For the text-containing cell, return its midpoint in [X, Y] coordinate format. 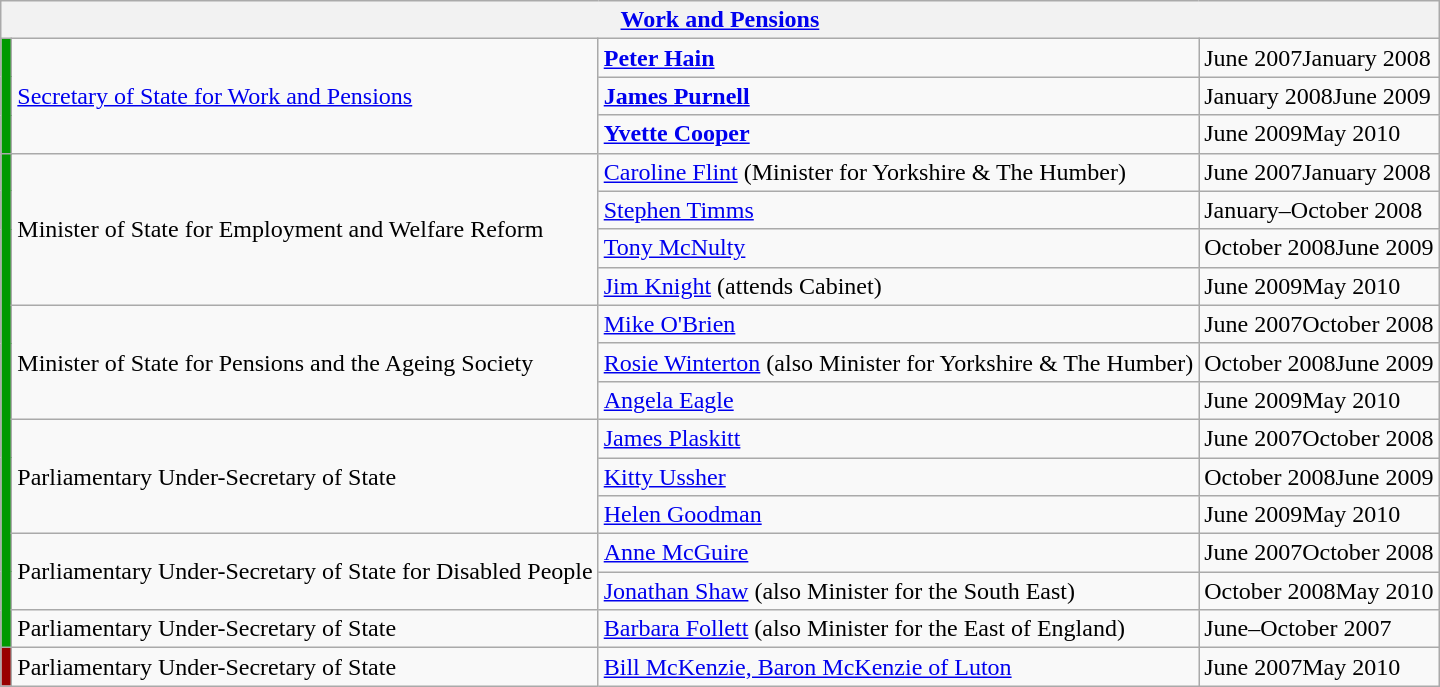
January 2008June 2009 [1319, 96]
June–October 2007 [1319, 629]
Yvette Cooper [898, 134]
Caroline Flint (Minister for Yorkshire & The Humber) [898, 172]
Jonathan Shaw (also Minister for the South East) [898, 591]
Angela Eagle [898, 400]
Tony McNulty [898, 248]
June 2007May 2010 [1319, 667]
Bill McKenzie, Baron McKenzie of Luton [898, 667]
Anne McGuire [898, 553]
Secretary of State for Work and Pensions [305, 96]
October 2008May 2010 [1319, 591]
Helen Goodman [898, 515]
Jim Knight (attends Cabinet) [898, 286]
Minister of State for Pensions and the Ageing Society [305, 362]
Kitty Ussher [898, 477]
January–October 2008 [1319, 210]
Parliamentary Under-Secretary of State for Disabled People [305, 572]
Barbara Follett (also Minister for the East of England) [898, 629]
Rosie Winterton (also Minister for Yorkshire & The Humber) [898, 362]
Minister of State for Employment and Welfare Reform [305, 229]
Work and Pensions [720, 20]
Stephen Timms [898, 210]
James Plaskitt [898, 438]
Peter Hain [898, 58]
James Purnell [898, 96]
Mike O'Brien [898, 324]
